Detect which cell encompasses the target text, then output its (x, y) center coordinate. 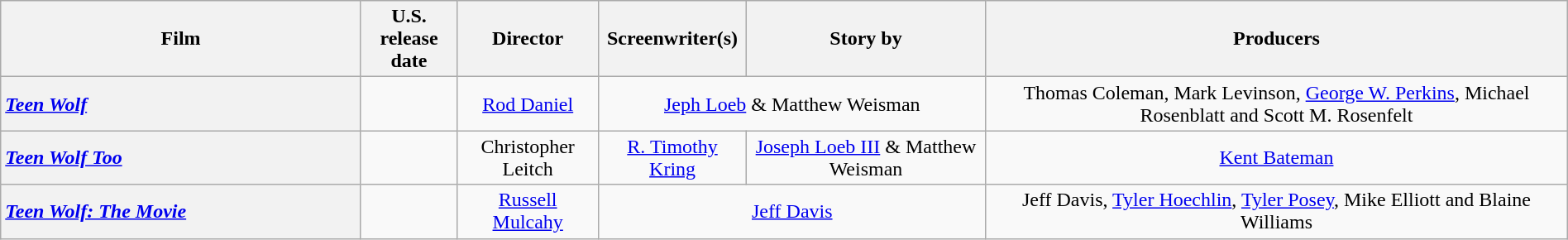
Kent Bateman (1277, 157)
Jeph Loeb & Matthew Weisman (792, 104)
Christopher Leitch (528, 157)
Director (528, 39)
Producers (1277, 39)
Story by (865, 39)
Teen Wolf Too (181, 157)
Thomas Coleman, Mark Levinson, George W. Perkins, Michael Rosenblatt and Scott M. Rosenfelt (1277, 104)
Screenwriter(s) (672, 39)
Joseph Loeb III & Matthew Weisman (865, 157)
Teen Wolf (181, 104)
Film (181, 39)
R. Timothy Kring (672, 157)
Jeff Davis, Tyler Hoechlin, Tyler Posey, Mike Elliott and Blaine Williams (1277, 212)
Jeff Davis (792, 212)
Rod Daniel (528, 104)
Teen Wolf: The Movie (181, 212)
U.S. release date (409, 39)
Russell Mulcahy (528, 212)
